Provide the (X, Y) coordinate of the cell's center where the given text is located.  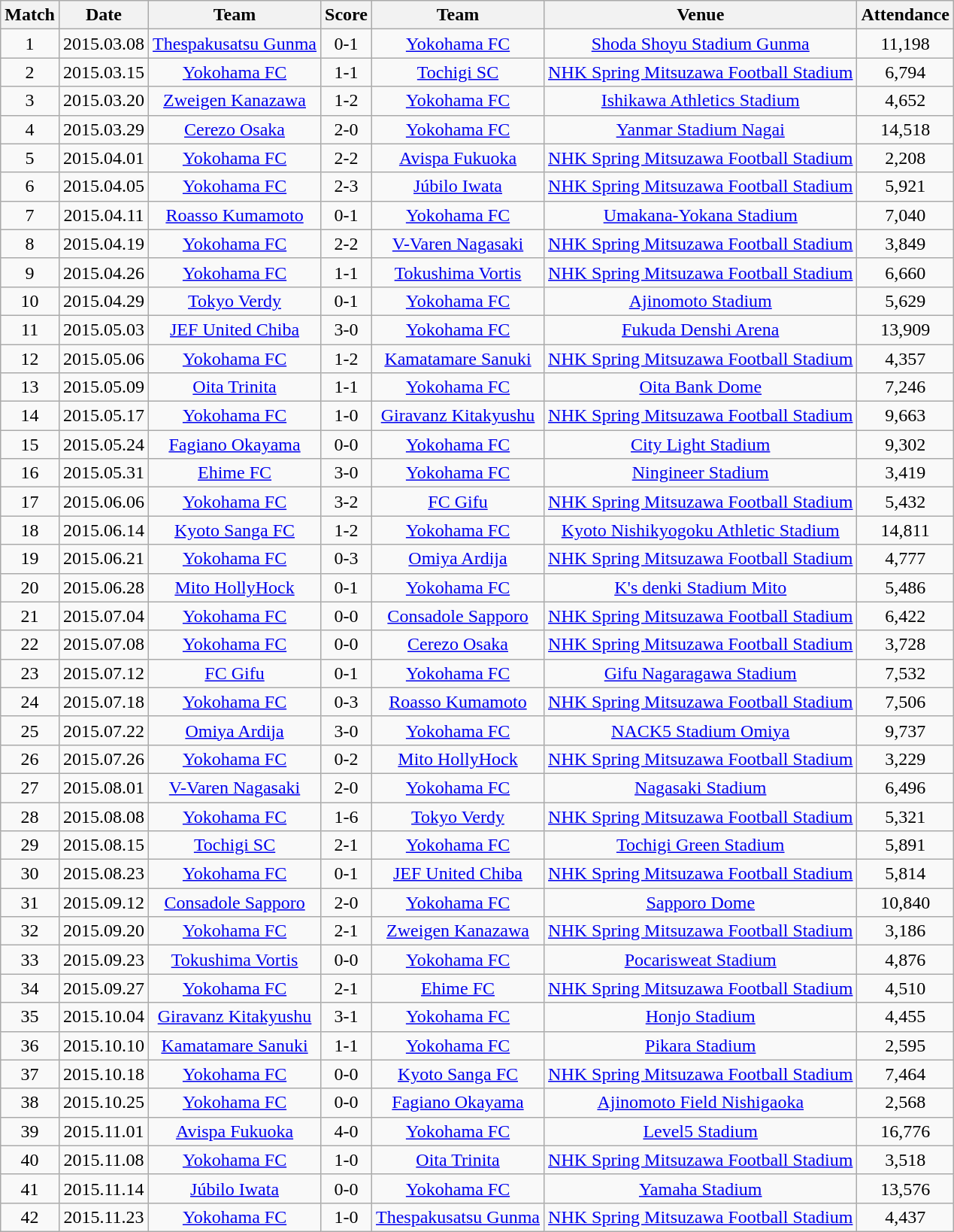
27 (30, 787)
4-0 (347, 1131)
9,663 (905, 416)
Pikara Stadium (701, 1045)
4,652 (905, 101)
3,728 (905, 645)
2015.06.28 (104, 587)
18 (30, 530)
14,518 (905, 129)
36 (30, 1045)
K's denki Stadium Mito (701, 587)
Level5 Stadium (701, 1131)
15 (30, 445)
19 (30, 559)
41 (30, 1188)
3,186 (905, 931)
4,777 (905, 559)
29 (30, 845)
4 (30, 129)
2015.05.17 (104, 416)
Shoda Shoyu Stadium Gunma (701, 44)
2015.05.24 (104, 445)
3,849 (905, 244)
4,876 (905, 960)
2015.04.01 (104, 158)
2015.04.19 (104, 244)
Nagasaki Stadium (701, 787)
7,246 (905, 387)
2015.05.31 (104, 473)
2015.11.08 (104, 1160)
6,794 (905, 72)
3-1 (347, 1017)
7,532 (905, 673)
13,909 (905, 329)
38 (30, 1103)
2015.07.12 (104, 673)
2,208 (905, 158)
Venue (701, 15)
2-3 (347, 187)
2015.07.08 (104, 645)
2015.07.26 (104, 759)
37 (30, 1074)
2015.07.18 (104, 702)
Ajinomoto Stadium (701, 301)
16 (30, 473)
9 (30, 272)
13 (30, 387)
2015.05.09 (104, 387)
1-6 (347, 816)
8 (30, 244)
4,510 (905, 988)
Oita Bank Dome (701, 387)
5,321 (905, 816)
22 (30, 645)
Ningineer Stadium (701, 473)
10,840 (905, 903)
31 (30, 903)
2015.09.12 (104, 903)
2015.03.15 (104, 72)
39 (30, 1131)
13,576 (905, 1188)
7,506 (905, 702)
Gifu Nagaragawa Stadium (701, 673)
9,737 (905, 730)
2015.10.10 (104, 1045)
5,814 (905, 874)
5,891 (905, 845)
2015.06.06 (104, 502)
34 (30, 988)
Date (104, 15)
Yanmar Stadium Nagai (701, 129)
3 (30, 101)
28 (30, 816)
2015.04.26 (104, 272)
2015.10.04 (104, 1017)
2 (30, 72)
6,660 (905, 272)
2015.05.03 (104, 329)
NACK5 Stadium Omiya (701, 730)
Score (347, 15)
17 (30, 502)
2015.04.29 (104, 301)
Attendance (905, 15)
14 (30, 416)
6 (30, 187)
Ishikawa Athletics Stadium (701, 101)
16,776 (905, 1131)
4,455 (905, 1017)
35 (30, 1017)
6,422 (905, 616)
2015.08.08 (104, 816)
2015.08.23 (104, 874)
21 (30, 616)
30 (30, 874)
2015.04.05 (104, 187)
14,811 (905, 530)
Ajinomoto Field Nishigaoka (701, 1103)
3,419 (905, 473)
33 (30, 960)
42 (30, 1217)
0-2 (347, 759)
2015.06.21 (104, 559)
2015.04.11 (104, 215)
3,518 (905, 1160)
5,486 (905, 587)
2015.08.15 (104, 845)
4,357 (905, 359)
5 (30, 158)
2015.07.22 (104, 730)
9,302 (905, 445)
6,496 (905, 787)
2015.09.20 (104, 931)
Pocarisweat Stadium (701, 960)
2015.10.25 (104, 1103)
5,629 (905, 301)
26 (30, 759)
Kyoto Nishikyogoku Athletic Stadium (701, 530)
2015.11.01 (104, 1131)
2015.06.14 (104, 530)
Sapporo Dome (701, 903)
5,432 (905, 502)
24 (30, 702)
4,437 (905, 1217)
40 (30, 1160)
Yamaha Stadium (701, 1188)
2015.03.08 (104, 44)
2015.08.01 (104, 787)
2015.05.06 (104, 359)
Fukuda Denshi Arena (701, 329)
2015.09.27 (104, 988)
2,568 (905, 1103)
City Light Stadium (701, 445)
12 (30, 359)
2015.10.18 (104, 1074)
7,464 (905, 1074)
Tochigi Green Stadium (701, 845)
20 (30, 587)
2015.03.20 (104, 101)
23 (30, 673)
2015.09.23 (104, 960)
Match (30, 15)
10 (30, 301)
5,921 (905, 187)
3,229 (905, 759)
2015.03.29 (104, 129)
2015.07.04 (104, 616)
2,595 (905, 1045)
7 (30, 215)
11 (30, 329)
2015.11.14 (104, 1188)
Honjo Stadium (701, 1017)
11,198 (905, 44)
2015.11.23 (104, 1217)
25 (30, 730)
1 (30, 44)
Umakana-Yokana Stadium (701, 215)
3-2 (347, 502)
7,040 (905, 215)
32 (30, 931)
